Output the [X, Y] coordinate of the center of the cell containing the given text.  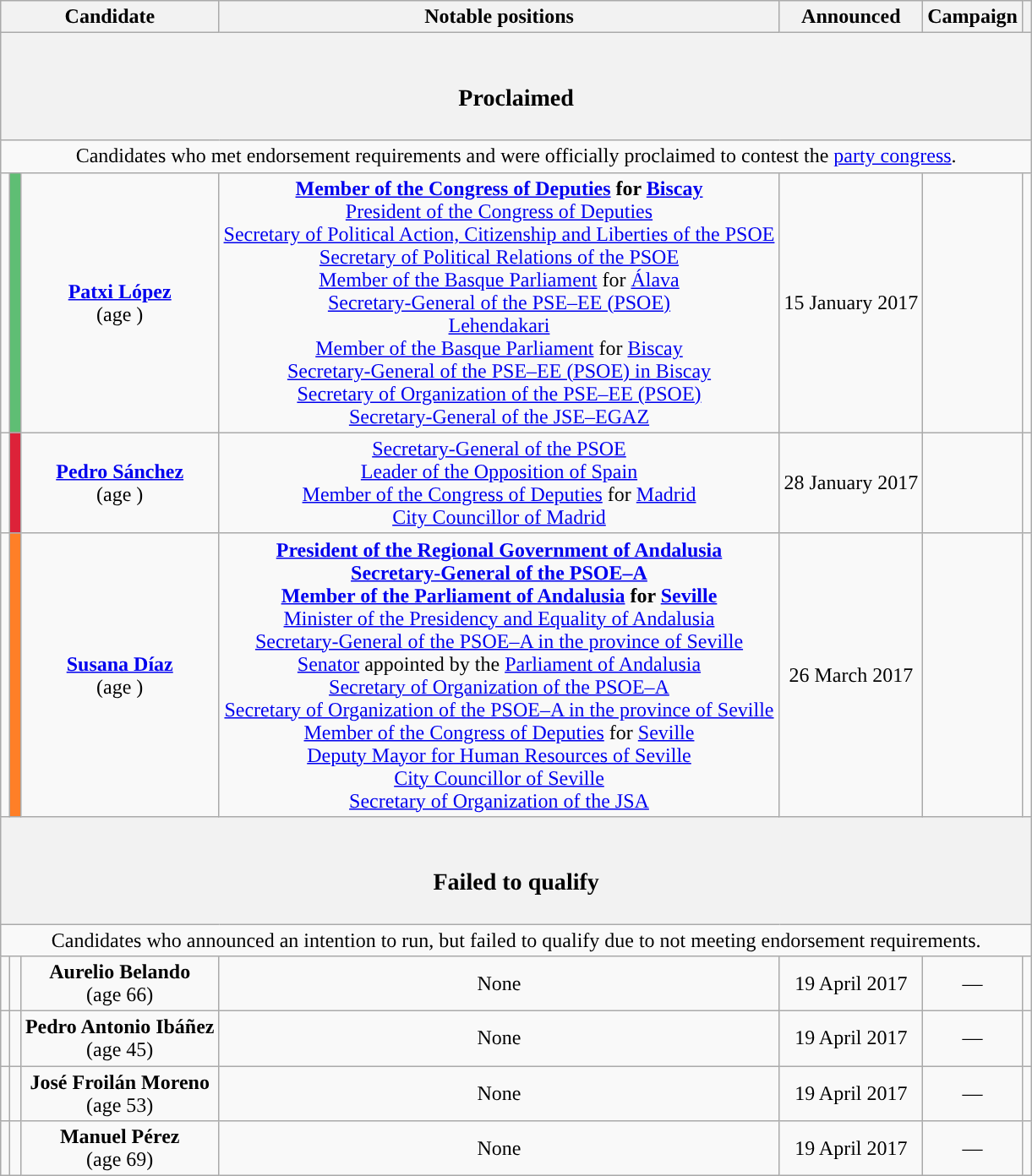
Notable positions [499, 17]
Candidates who announced an intention to run, but failed to qualify due to not meeting endorsement requirements. [516, 940]
Pedro Antonio Ibáñez(age 45) [120, 1039]
Patxi López(age ) [120, 302]
Candidates who met endorsement requirements and were officially proclaimed to contest the party congress. [516, 156]
José Froilán Moreno(age 53) [120, 1093]
Manuel Pérez(age 69) [120, 1149]
Candidate [110, 17]
Announced [851, 17]
Failed to qualify [516, 870]
Proclaimed [516, 86]
15 January 2017 [851, 302]
28 January 2017 [851, 483]
Secretary-General of the PSOE Leader of the Opposition of Spain Member of the Congress of Deputies for Madrid City Councillor of Madrid [499, 483]
Aurelio Belando(age 66) [120, 983]
Pedro Sánchez(age ) [120, 483]
26 March 2017 [851, 674]
Campaign [973, 17]
Susana Díaz(age ) [120, 674]
